Detect which cell encompasses the target text, then output its (x, y) center coordinate. 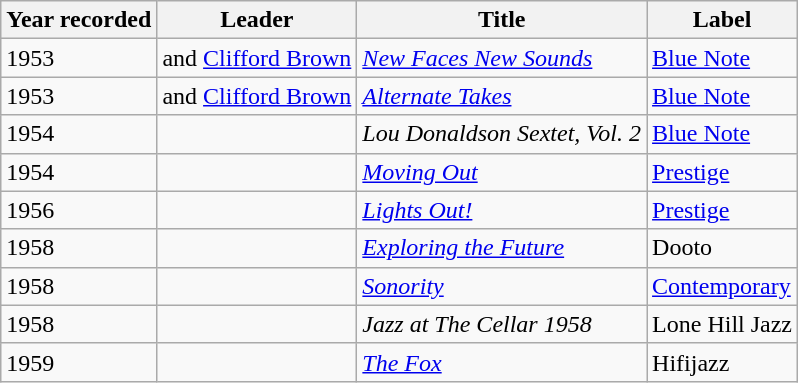
New Faces New Sounds (502, 58)
Moving Out (502, 172)
Alternate Takes (502, 96)
Lou Donaldson Sextet, Vol. 2 (502, 134)
Exploring the Future (502, 248)
Lights Out! (502, 210)
Contemporary (722, 286)
Hifijazz (722, 362)
1959 (79, 362)
Sonority (502, 286)
Leader (257, 20)
Dooto (722, 248)
Label (722, 20)
Lone Hill Jazz (722, 324)
Jazz at The Cellar 1958 (502, 324)
1956 (79, 210)
Year recorded (79, 20)
Title (502, 20)
The Fox (502, 362)
